Identify which cell holds the provided text, then report its [x, y] central coordinate. 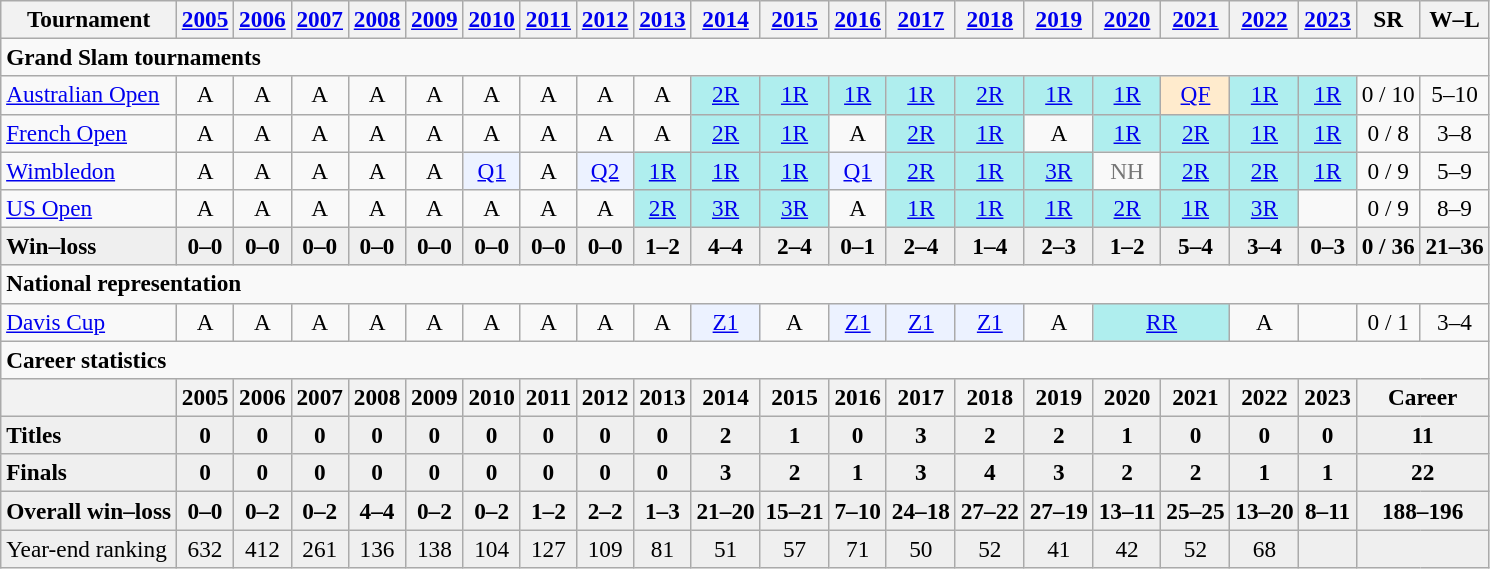
Career statistics [745, 359]
632 [204, 548]
US Open [89, 208]
5–4 [1196, 246]
188–196 [1422, 510]
National representation [745, 284]
4 [990, 473]
261 [320, 548]
42 [1127, 548]
1–4 [990, 246]
8–9 [1454, 208]
Tournament [89, 19]
Titles [89, 435]
0–1 [858, 246]
71 [858, 548]
41 [1058, 548]
13–11 [1127, 510]
22 [1422, 473]
RR [1162, 322]
2–2 [604, 510]
Win–loss [89, 246]
QF [1196, 95]
412 [262, 548]
11 [1422, 435]
SR [1388, 19]
2–3 [1058, 246]
8–11 [1328, 510]
NH [1127, 170]
5–9 [1454, 170]
104 [492, 548]
27–19 [1058, 510]
27–22 [990, 510]
50 [920, 548]
Overall win–loss [89, 510]
136 [376, 548]
Year-end ranking [89, 548]
68 [1264, 548]
3–8 [1454, 133]
Davis Cup [89, 322]
Career [1422, 397]
127 [548, 548]
0 / 8 [1388, 133]
Finals [89, 473]
1–3 [662, 510]
0 / 1 [1388, 322]
13–20 [1264, 510]
7–10 [858, 510]
15–21 [794, 510]
5–10 [1454, 95]
W–L [1454, 19]
21–20 [726, 510]
138 [434, 548]
Wimbledon [89, 170]
0 / 36 [1388, 246]
24–18 [920, 510]
French Open [89, 133]
Grand Slam tournaments [745, 57]
51 [726, 548]
57 [794, 548]
Q2 [604, 170]
0–3 [1328, 246]
25–25 [1196, 510]
81 [662, 548]
Australian Open [89, 95]
21–36 [1454, 246]
109 [604, 548]
0 / 10 [1388, 95]
